Search for the cell housing the specified text and yield its [x, y] center coordinate. 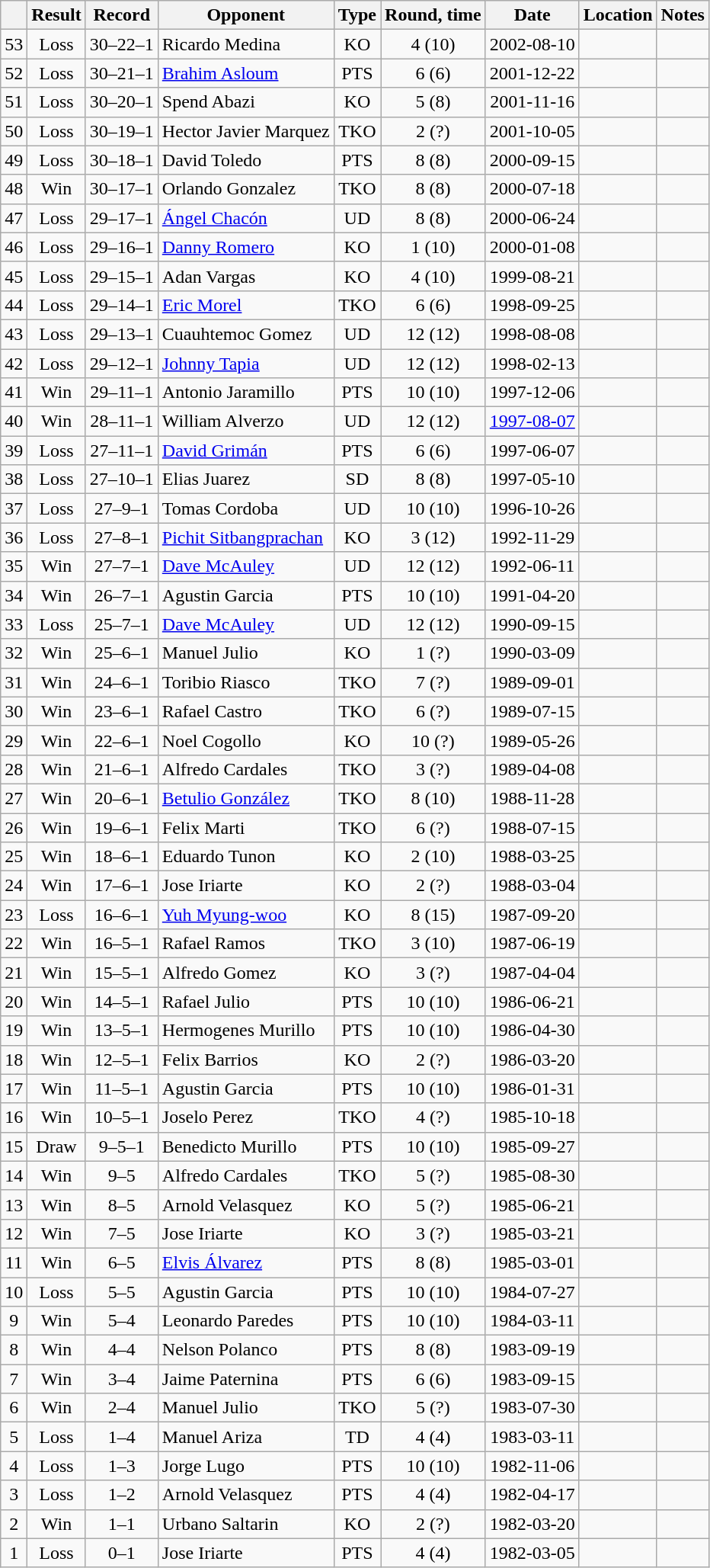
17 [14, 1089]
1986-06-21 [532, 1002]
1983-03-11 [532, 1437]
Nelson Polanco [245, 1350]
Eric Morel [245, 305]
1988-11-28 [532, 798]
1983-09-15 [532, 1379]
Danny Romero [245, 247]
Date [532, 15]
1982-03-05 [532, 1553]
Toribio Riasco [245, 682]
2 (10) [433, 857]
William Alverzo [245, 422]
1982-11-06 [532, 1466]
15–5–1 [122, 973]
27–8–1 [122, 537]
1997-12-06 [532, 393]
30–17–1 [122, 189]
Yuh Myung-woo [245, 915]
1990-03-09 [532, 653]
Rafael Castro [245, 711]
1991-04-20 [532, 595]
Notes [683, 15]
36 [14, 537]
51 [14, 102]
50 [14, 131]
42 [14, 364]
Hector Javier Marquez [245, 131]
Result [56, 15]
45 [14, 276]
13–5–1 [122, 1031]
29–16–1 [122, 247]
2001-10-05 [532, 131]
25–6–1 [122, 653]
30–20–1 [122, 102]
Noel Cogollo [245, 740]
9 [14, 1321]
31 [14, 682]
4–4 [122, 1350]
1–3 [122, 1466]
1985-09-27 [532, 1146]
Ricardo Medina [245, 44]
19 [14, 1031]
Adan Vargas [245, 276]
29–17–1 [122, 218]
2000-01-08 [532, 247]
23 [14, 915]
16–6–1 [122, 915]
8 (15) [433, 915]
1985-06-21 [532, 1204]
11 [14, 1262]
Manuel Ariza [245, 1437]
44 [14, 305]
Rafael Ramos [245, 944]
26 [14, 827]
1987-09-20 [532, 915]
20–6–1 [122, 798]
1983-07-30 [532, 1408]
TD [357, 1437]
1987-04-04 [532, 973]
13 [14, 1204]
37 [14, 508]
29–15–1 [122, 276]
Ángel Chacón [245, 218]
Felix Barrios [245, 1060]
Cuauhtemoc Gomez [245, 334]
1985-03-21 [532, 1233]
46 [14, 247]
Rafael Julio [245, 1002]
5 (8) [433, 102]
1984-07-27 [532, 1292]
Leonardo Paredes [245, 1321]
48 [14, 189]
10 [14, 1292]
1983-09-19 [532, 1350]
3–4 [122, 1379]
21 [14, 973]
3 (12) [433, 537]
1989-09-01 [532, 682]
19–6–1 [122, 827]
24 [14, 886]
11–5–1 [122, 1089]
1982-04-17 [532, 1495]
30–22–1 [122, 44]
0–1 [122, 1553]
8 (10) [433, 798]
2001-11-16 [532, 102]
1988-03-25 [532, 857]
34 [14, 595]
Elias Juarez [245, 479]
5–4 [122, 1321]
9–5–1 [122, 1146]
Benedicto Murillo [245, 1146]
27 [14, 798]
1–4 [122, 1437]
4 [14, 1466]
1–2 [122, 1495]
1998-02-13 [532, 364]
18–6–1 [122, 857]
1996-10-26 [532, 508]
1986-03-20 [532, 1060]
Elvis Álvarez [245, 1262]
1982-03-20 [532, 1524]
1990-09-15 [532, 624]
Draw [56, 1146]
15 [14, 1146]
12–5–1 [122, 1060]
17–6–1 [122, 886]
6–5 [122, 1262]
Round, time [433, 15]
39 [14, 451]
8–5 [122, 1204]
Pichit Sitbangprachan [245, 537]
1987-06-19 [532, 944]
1984-03-11 [532, 1321]
Urbano Saltarin [245, 1524]
Type [357, 15]
8 [14, 1350]
4 (?) [433, 1117]
18 [14, 1060]
25 [14, 857]
29–13–1 [122, 334]
SD [357, 479]
1 (?) [433, 653]
2001-12-22 [532, 73]
1986-04-30 [532, 1031]
1985-08-30 [532, 1175]
2 [14, 1524]
9–5 [122, 1175]
7–5 [122, 1233]
40 [14, 422]
2–4 [122, 1408]
16 [14, 1117]
7 [14, 1379]
2000-06-24 [532, 218]
1988-07-15 [532, 827]
Jaime Paternina [245, 1379]
14 [14, 1175]
29–11–1 [122, 393]
2000-09-15 [532, 160]
21–6–1 [122, 769]
53 [14, 44]
25–7–1 [122, 624]
1992-06-11 [532, 566]
52 [14, 73]
Tomas Cordoba [245, 508]
2002-08-10 [532, 44]
35 [14, 566]
32 [14, 653]
1989-05-26 [532, 740]
12 [14, 1233]
2000-07-18 [532, 189]
Opponent [245, 15]
24–6–1 [122, 682]
6 [14, 1408]
Hermogenes Murillo [245, 1031]
1985-03-01 [532, 1262]
1997-06-07 [532, 451]
20 [14, 1002]
29–14–1 [122, 305]
1997-08-07 [532, 422]
49 [14, 160]
30–21–1 [122, 73]
Orlando Gonzalez [245, 189]
14–5–1 [122, 1002]
Record [122, 15]
Antonio Jaramillo [245, 393]
3 [14, 1495]
28–11–1 [122, 422]
1989-04-08 [532, 769]
29 [14, 740]
David Toledo [245, 160]
1988-03-04 [532, 886]
43 [14, 334]
Jorge Lugo [245, 1466]
1997-05-10 [532, 479]
33 [14, 624]
27–10–1 [122, 479]
1 (10) [433, 247]
7 (?) [433, 682]
Johnny Tapia [245, 364]
Felix Marti [245, 827]
47 [14, 218]
Betulio González [245, 798]
Spend Abazi [245, 102]
1–1 [122, 1524]
Joselo Perez [245, 1117]
1986-01-31 [532, 1089]
Eduardo Tunon [245, 857]
27–11–1 [122, 451]
38 [14, 479]
3 (10) [433, 944]
30–18–1 [122, 160]
41 [14, 393]
1 [14, 1553]
27–7–1 [122, 566]
David Grimán [245, 451]
28 [14, 769]
1998-08-08 [532, 334]
Alfredo Gomez [245, 973]
5 [14, 1437]
30–19–1 [122, 131]
22–6–1 [122, 740]
26–7–1 [122, 595]
30 [14, 711]
1998-09-25 [532, 305]
1999-08-21 [532, 276]
1989-07-15 [532, 711]
Location [618, 15]
23–6–1 [122, 711]
10–5–1 [122, 1117]
27–9–1 [122, 508]
Brahim Asloum [245, 73]
1992-11-29 [532, 537]
22 [14, 944]
29–12–1 [122, 364]
5–5 [122, 1292]
10 (?) [433, 740]
1985-10-18 [532, 1117]
16–5–1 [122, 944]
